Pinpoint the cell where the given text exists, returning its (X, Y) midpoint coordinate. 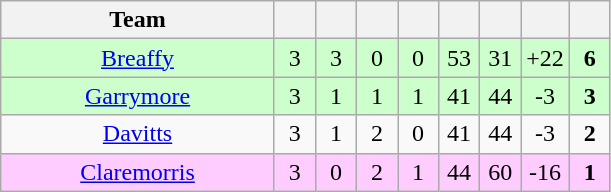
6 (590, 58)
53 (460, 58)
60 (500, 172)
31 (500, 58)
Team (138, 20)
Claremorris (138, 172)
Breaffy (138, 58)
Garrymore (138, 96)
Davitts (138, 134)
+22 (546, 58)
-16 (546, 172)
